Find where the given text appears and provide that cell's center as (X, Y) coordinate. 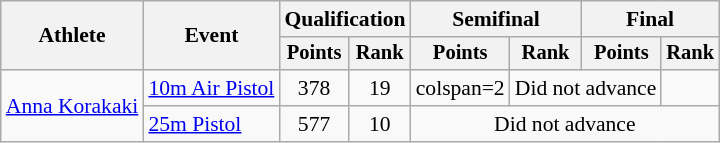
Anna Korakaki (72, 106)
Semifinal (496, 19)
Athlete (72, 36)
378 (314, 88)
Event (211, 36)
19 (380, 88)
577 (314, 124)
colspan=2 (460, 88)
Final (650, 19)
10 (380, 124)
10m Air Pistol (211, 88)
Qualification (344, 19)
25m Pistol (211, 124)
